Identify which cell holds the provided text, then report its [x, y] central coordinate. 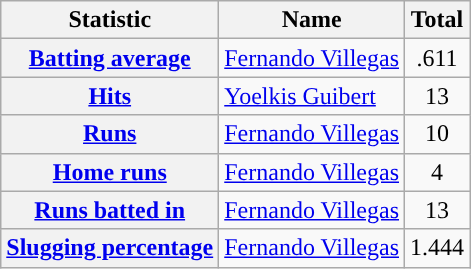
Yoelkis Guibert [312, 96]
Runs [110, 134]
1.444 [438, 248]
Runs batted in [110, 210]
.611 [438, 58]
Statistic [110, 20]
Home runs [110, 172]
Hits [110, 96]
Batting average [110, 58]
Slugging percentage [110, 248]
4 [438, 172]
Name [312, 20]
Total [438, 20]
10 [438, 134]
